Identify which cell holds the provided text, then report its [x, y] central coordinate. 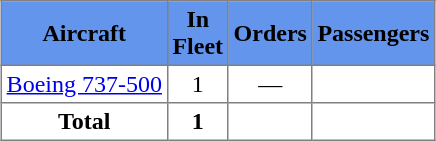
Aircraft [84, 33]
Passengers [373, 33]
In Fleet [198, 33]
Orders [270, 33]
— [270, 84]
Boeing 737-500 [84, 84]
Total [84, 122]
